Determine the (x, y) coordinate at the center of the cell enclosing the given text.  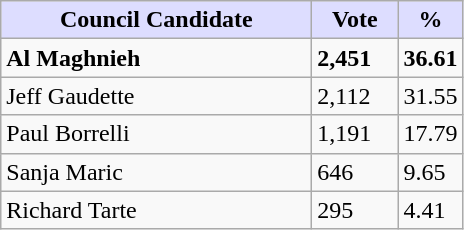
646 (355, 172)
Vote (355, 20)
31.55 (430, 96)
Richard Tarte (156, 210)
Paul Borrelli (156, 134)
36.61 (430, 58)
17.79 (430, 134)
Al Maghnieh (156, 58)
4.41 (430, 210)
% (430, 20)
Council Candidate (156, 20)
2,112 (355, 96)
1,191 (355, 134)
Jeff Gaudette (156, 96)
Sanja Maric (156, 172)
295 (355, 210)
9.65 (430, 172)
2,451 (355, 58)
